Pinpoint the cell where the given text exists, returning its (X, Y) midpoint coordinate. 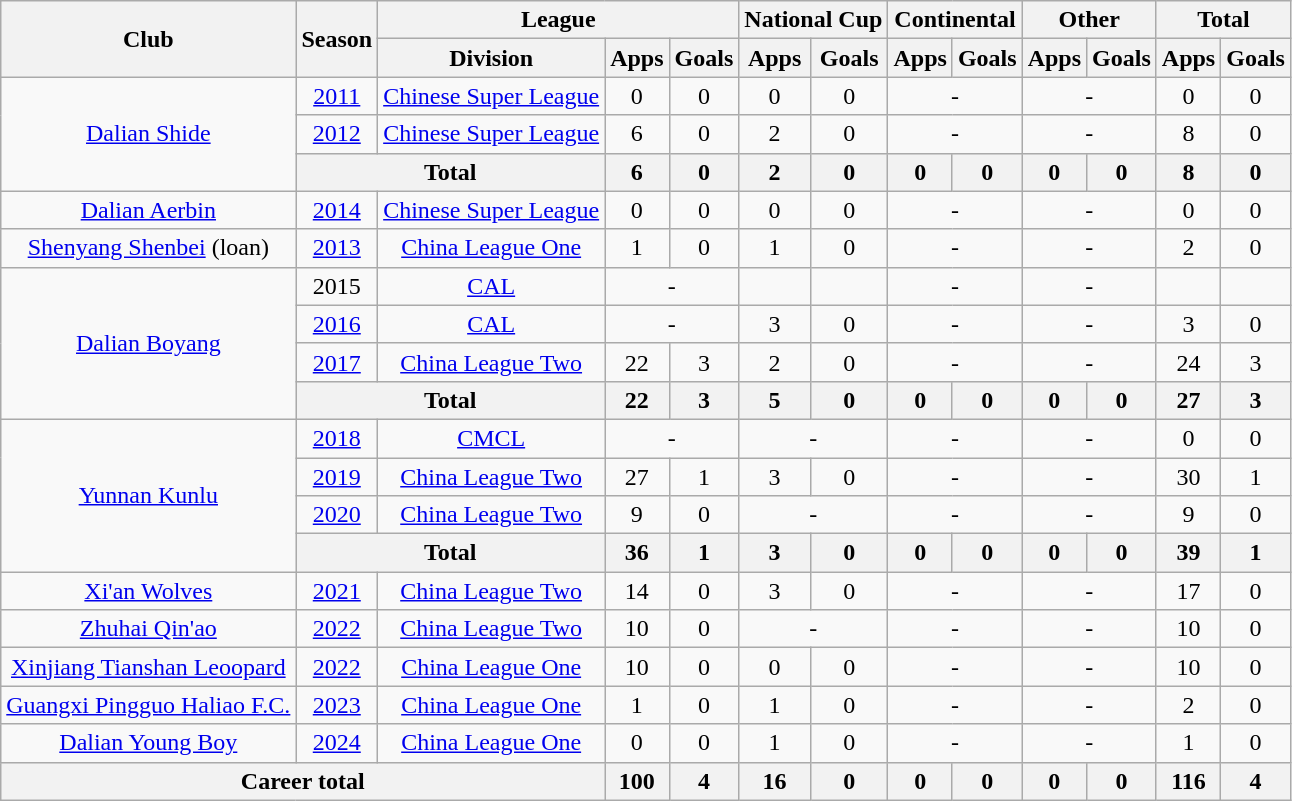
Career total (303, 781)
17 (1188, 591)
Yunnan Kunlu (148, 495)
CMCL (492, 438)
2020 (337, 515)
14 (637, 591)
2017 (337, 362)
5 (775, 400)
2011 (337, 96)
100 (637, 781)
30 (1188, 477)
2024 (337, 743)
Guangxi Pingguo Haliao F.C. (148, 705)
National Cup (814, 20)
2016 (337, 324)
Division (492, 58)
2021 (337, 591)
Other (1089, 20)
Xi'an Wolves (148, 591)
2013 (337, 248)
Dalian Boyang (148, 343)
36 (637, 553)
2019 (337, 477)
2014 (337, 210)
Xinjiang Tianshan Leoopard (148, 667)
39 (1188, 553)
2023 (337, 705)
Shenyang Shenbei (loan) (148, 248)
2015 (337, 286)
Dalian Shide (148, 134)
Zhuhai Qin'ao (148, 629)
16 (775, 781)
Dalian Young Boy (148, 743)
Dalian Aerbin (148, 210)
Club (148, 39)
116 (1188, 781)
2012 (337, 134)
24 (1188, 362)
Season (337, 39)
League (558, 20)
Continental (955, 20)
2018 (337, 438)
